Determine the (x, y) coordinate at the center of the cell enclosing the given text.  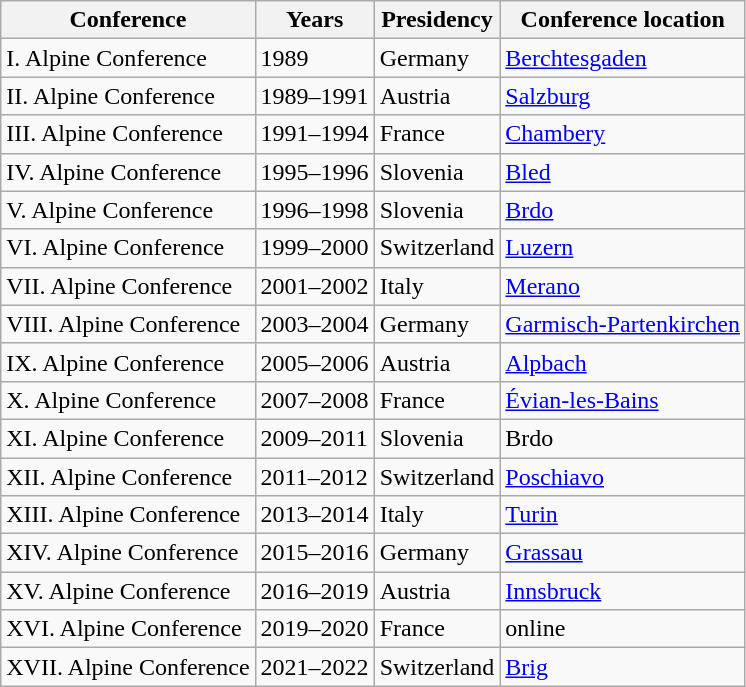
2007–2008 (314, 400)
X. Alpine Conference (128, 400)
Turin (623, 515)
1991–1994 (314, 134)
2001–2002 (314, 286)
2005–2006 (314, 362)
2015–2016 (314, 553)
XIV. Alpine Conference (128, 553)
Évian-les-Bains (623, 400)
online (623, 629)
II. Alpine Conference (128, 96)
VII. Alpine Conference (128, 286)
2019–2020 (314, 629)
2013–2014 (314, 515)
Berchtesgaden (623, 58)
Presidency (437, 20)
XI. Alpine Conference (128, 438)
2003–2004 (314, 324)
XV. Alpine Conference (128, 591)
2021–2022 (314, 667)
Garmisch-Partenkirchen (623, 324)
XVI. Alpine Conference (128, 629)
1999–2000 (314, 248)
1989 (314, 58)
V. Alpine Conference (128, 210)
1996–1998 (314, 210)
Years (314, 20)
Merano (623, 286)
1989–1991 (314, 96)
Alpbach (623, 362)
Luzern (623, 248)
Bled (623, 172)
Brig (623, 667)
VIII. Alpine Conference (128, 324)
2016–2019 (314, 591)
IV. Alpine Conference (128, 172)
2009–2011 (314, 438)
XIII. Alpine Conference (128, 515)
Chambery (623, 134)
III. Alpine Conference (128, 134)
Innsbruck (623, 591)
2011–2012 (314, 477)
Salzburg (623, 96)
I. Alpine Conference (128, 58)
1995–1996 (314, 172)
XII. Alpine Conference (128, 477)
Conference (128, 20)
Grassau (623, 553)
Conference location (623, 20)
VI. Alpine Conference (128, 248)
IX. Alpine Conference (128, 362)
Poschiavo (623, 477)
XVII. Alpine Conference (128, 667)
